Provide the [x, y] coordinate of the cell's center where the given text is located.  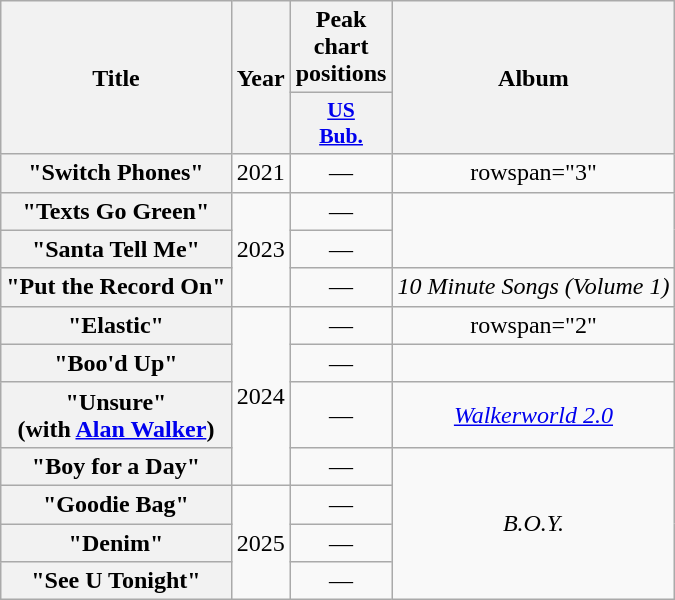
"Put the Record On" [116, 287]
"Boo'd Up" [116, 363]
"See U Tonight" [116, 581]
"Santa Tell Me" [116, 249]
"Unsure"(with Alan Walker) [116, 414]
Peak chart positions [341, 47]
Title [116, 78]
10 Minute Songs (Volume 1) [534, 287]
2023 [260, 249]
Album [534, 78]
"Elastic" [116, 325]
"Switch Phones" [116, 173]
"Denim" [116, 543]
USBub. [341, 124]
"Texts Go Green" [116, 211]
rowspan="3" [534, 173]
2021 [260, 173]
"Goodie Bag" [116, 504]
2025 [260, 542]
"Boy for a Day" [116, 466]
rowspan="2" [534, 325]
2024 [260, 396]
Walkerworld 2.0 [534, 414]
Year [260, 78]
B.O.Y. [534, 523]
